Identify which cell holds the provided text, then report its (x, y) central coordinate. 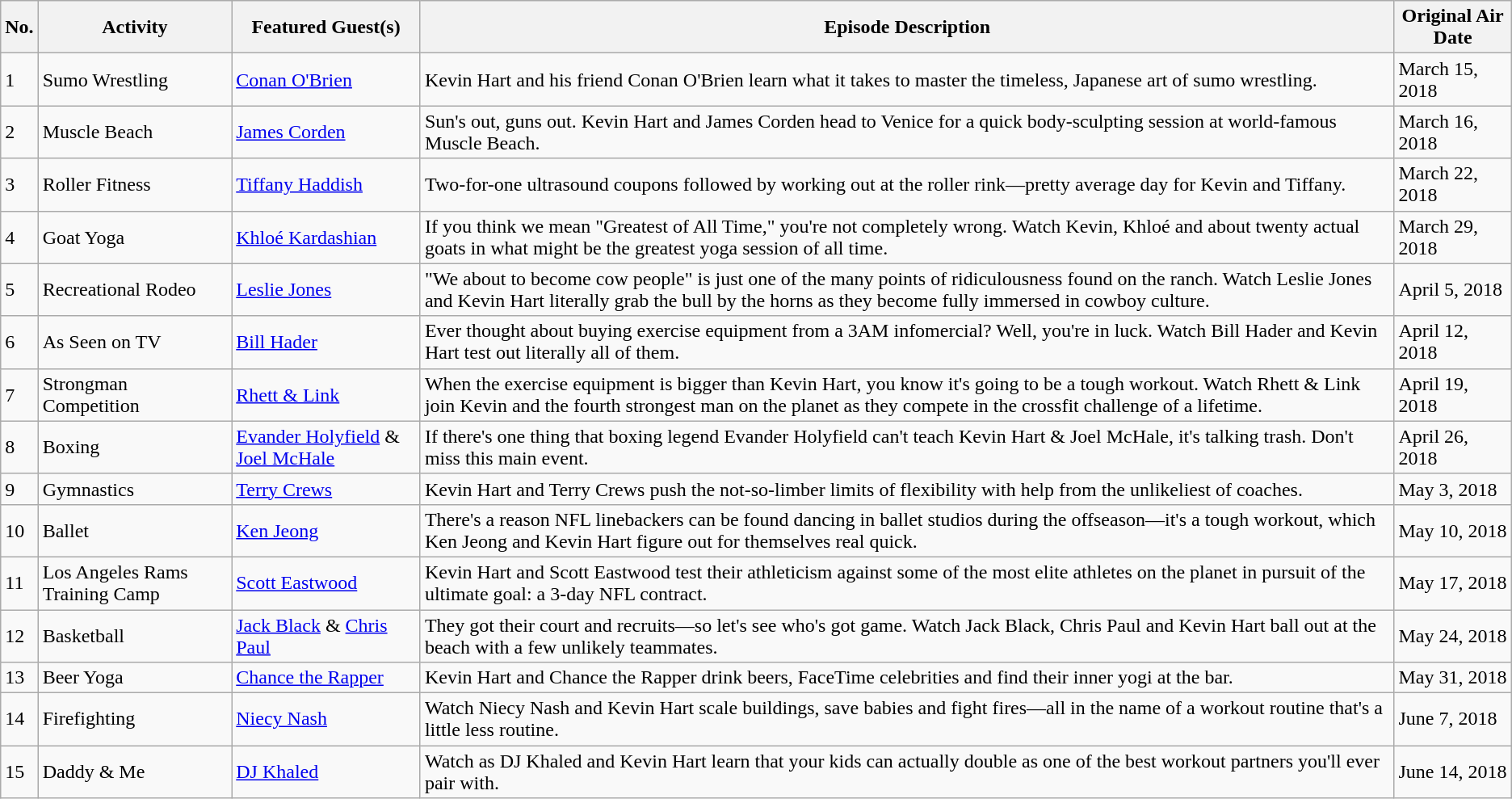
10 (19, 530)
Goat Yoga (135, 238)
April 26, 2018 (1452, 448)
6 (19, 343)
8 (19, 448)
13 (19, 678)
Strongman Competition (135, 394)
March 16, 2018 (1452, 132)
As Seen on TV (135, 343)
May 31, 2018 (1452, 678)
James Corden (326, 132)
Chance the Rapper (326, 678)
4 (19, 238)
Original Air Date (1452, 27)
Los Angeles Rams Training Camp (135, 583)
Gymnastics (135, 489)
Conan O'Brien (326, 79)
Two-for-one ultrasound coupons followed by working out at the roller rink—pretty average day for Kevin and Tiffany. (907, 184)
Kevin Hart and Terry Crews push the not-so-limber limits of flexibility with help from the unlikeliest of coaches. (907, 489)
Evander Holyfield & Joel McHale (326, 448)
Kevin Hart and Chance the Rapper drink beers, FaceTime celebrities and find their inner yogi at the bar. (907, 678)
Watch as DJ Khaled and Kevin Hart learn that your kids can actually double as one of the best workout partners you'll ever pair with. (907, 772)
April 12, 2018 (1452, 343)
June 14, 2018 (1452, 772)
Boxing (135, 448)
Beer Yoga (135, 678)
If there's one thing that boxing legend Evander Holyfield can't teach Kevin Hart & Joel McHale, it's talking trash. Don't miss this main event. (907, 448)
5 (19, 289)
Episode Description (907, 27)
March 15, 2018 (1452, 79)
Sun's out, guns out. Kevin Hart and James Corden head to Venice for a quick body-sculpting session at world-famous Muscle Beach. (907, 132)
June 7, 2018 (1452, 719)
April 19, 2018 (1452, 394)
Khloé Kardashian (326, 238)
Rhett & Link (326, 394)
9 (19, 489)
Sumo Wrestling (135, 79)
11 (19, 583)
Roller Fitness (135, 184)
Firefighting (135, 719)
Recreational Rodeo (135, 289)
Leslie Jones (326, 289)
Scott Eastwood (326, 583)
Daddy & Me (135, 772)
DJ Khaled (326, 772)
Jack Black & Chris Paul (326, 635)
1 (19, 79)
14 (19, 719)
Activity (135, 27)
Featured Guest(s) (326, 27)
May 10, 2018 (1452, 530)
Ballet (135, 530)
Bill Hader (326, 343)
Niecy Nash (326, 719)
May 3, 2018 (1452, 489)
May 17, 2018 (1452, 583)
No. (19, 27)
2 (19, 132)
Terry Crews (326, 489)
12 (19, 635)
May 24, 2018 (1452, 635)
3 (19, 184)
March 22, 2018 (1452, 184)
7 (19, 394)
Muscle Beach (135, 132)
Tiffany Haddish (326, 184)
March 29, 2018 (1452, 238)
Watch Niecy Nash and Kevin Hart scale buildings, save babies and fight fires—all in the name of a workout routine that's a little less routine. (907, 719)
15 (19, 772)
Ken Jeong (326, 530)
April 5, 2018 (1452, 289)
Basketball (135, 635)
Kevin Hart and his friend Conan O'Brien learn what it takes to master the timeless, Japanese art of sumo wrestling. (907, 79)
